Extract the [x, y] coordinate from the center of the cell holding the provided text.  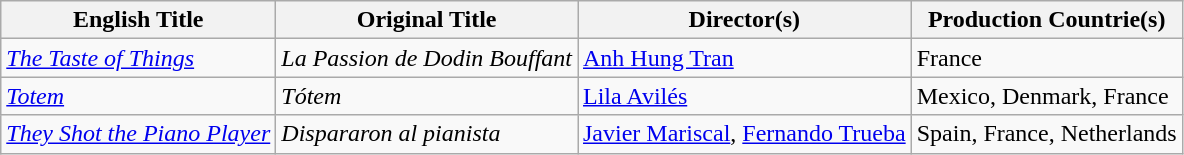
Tótem [427, 96]
Totem [138, 96]
The Taste of Things [138, 58]
Director(s) [745, 20]
Mexico, Denmark, France [1046, 96]
Lila Avilés [745, 96]
Javier Mariscal, Fernando Trueba [745, 134]
Spain, France, Netherlands [1046, 134]
Production Countrie(s) [1046, 20]
La Passion de Dodin Bouffant [427, 58]
Anh Hung Tran [745, 58]
Original Title [427, 20]
France [1046, 58]
Dispararon al pianista [427, 134]
English Title [138, 20]
They Shot the Piano Player [138, 134]
